Find where the given text appears and provide that cell's center as [x, y] coordinate. 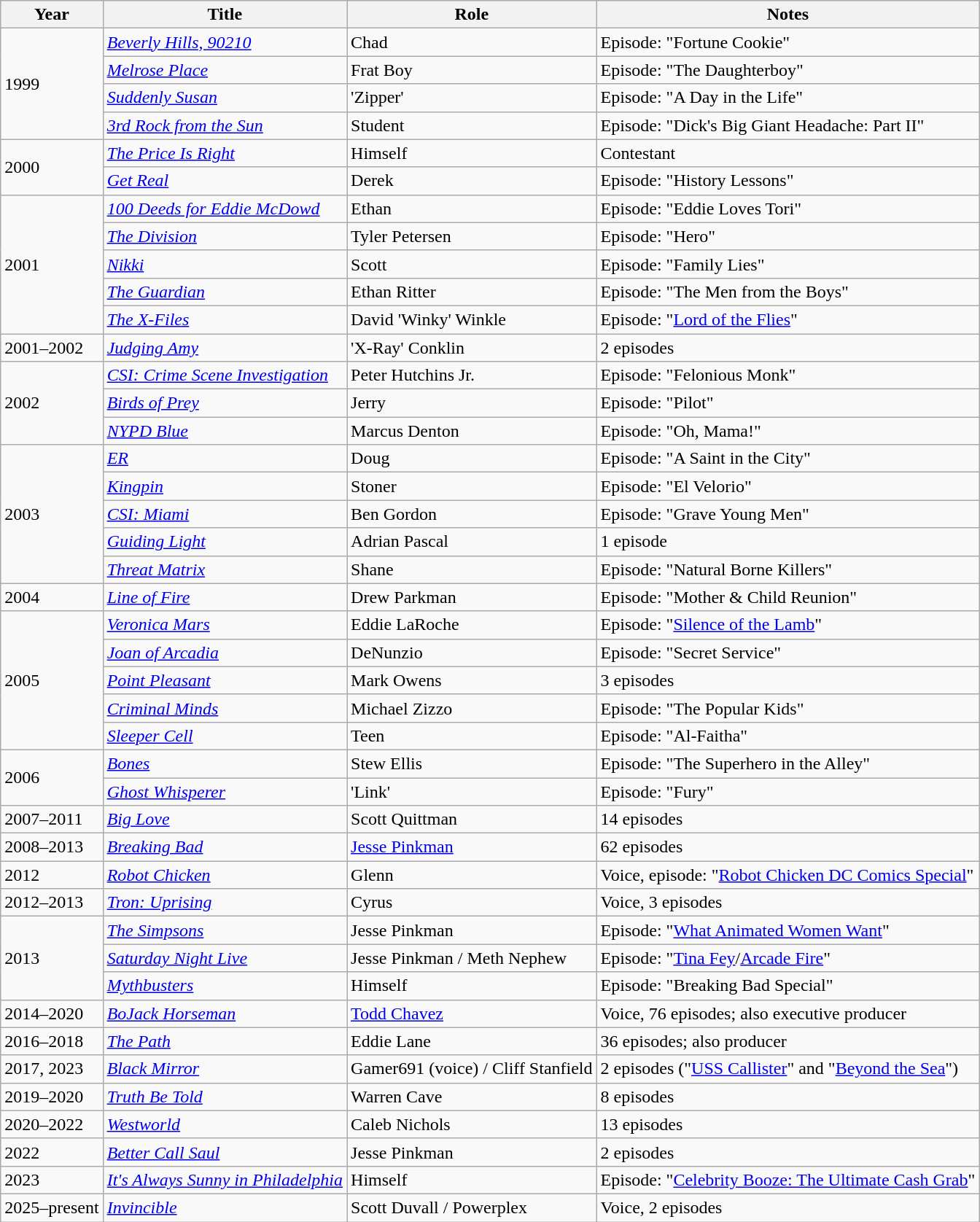
Birds of Prey [225, 403]
Derek [472, 181]
Episode: "The Popular Kids" [787, 708]
Tron: Uprising [225, 903]
Ethan Ritter [472, 292]
2025–present [52, 1207]
BoJack Horseman [225, 1013]
The Simpsons [225, 930]
Beverly Hills, 90210 [225, 42]
The Division [225, 236]
'X-Ray' Conklin [472, 348]
2013 [52, 958]
Contestant [787, 153]
Episode: "Dick's Big Giant Headache: Part II" [787, 125]
Saturday Night Live [225, 958]
2 episodes ("USS Callister" and "Beyond the Sea") [787, 1069]
Big Love [225, 820]
CSI: Crime Scene Investigation [225, 375]
2002 [52, 403]
2008–2013 [52, 847]
NYPD Blue [225, 431]
Bones [225, 763]
Marcus Denton [472, 431]
62 episodes [787, 847]
Episode: "Lord of the Flies" [787, 319]
2016–2018 [52, 1041]
Voice, episode: "Robot Chicken DC Comics Special" [787, 875]
Guiding Light [225, 542]
Robot Chicken [225, 875]
2000 [52, 167]
Tyler Petersen [472, 236]
Nikki [225, 264]
Ghost Whisperer [225, 791]
Student [472, 125]
Peter Hutchins Jr. [472, 375]
Notes [787, 15]
DeNunzio [472, 653]
Episode: "A Saint in the City" [787, 459]
Episode: "What Animated Women Want" [787, 930]
Episode: "El Velorio" [787, 486]
It's Always Sunny in Philadelphia [225, 1180]
Episode: "Grave Young Men" [787, 514]
Scott [472, 264]
Episode: "The Men from the Boys" [787, 292]
Gamer691 (voice) / Cliff Stanfield [472, 1069]
The X-Files [225, 319]
Title [225, 15]
2017, 2023 [52, 1069]
Joan of Arcadia [225, 653]
13 episodes [787, 1124]
Episode: "Fury" [787, 791]
Point Pleasant [225, 680]
Mythbusters [225, 986]
Drew Parkman [472, 597]
Westworld [225, 1124]
Jesse Pinkman / Meth Nephew [472, 958]
Veronica Mars [225, 625]
Black Mirror [225, 1069]
Episode: "Mother & Child Reunion" [787, 597]
100 Deeds for Eddie McDowd [225, 209]
36 episodes; also producer [787, 1041]
Episode: "Secret Service" [787, 653]
Threat Matrix [225, 569]
Adrian Pascal [472, 542]
Scott Quittman [472, 820]
Truth Be Told [225, 1097]
Invincible [225, 1207]
Episode: "Al-Faitha" [787, 736]
Judging Amy [225, 348]
Episode: "Natural Borne Killers" [787, 569]
Frat Boy [472, 70]
2006 [52, 777]
1999 [52, 84]
'Link' [472, 791]
Ethan [472, 209]
Jerry [472, 403]
2012 [52, 875]
Episode: "Breaking Bad Special" [787, 986]
David 'Winky' Winkle [472, 319]
2020–2022 [52, 1124]
The Path [225, 1041]
Episode: "History Lessons" [787, 181]
Episode: "Hero" [787, 236]
Caleb Nichols [472, 1124]
2012–2013 [52, 903]
Get Real [225, 181]
Episode: "Pilot" [787, 403]
Kingpin [225, 486]
1 episode [787, 542]
2001 [52, 264]
Episode: "Felonious Monk" [787, 375]
3 episodes [787, 680]
Episode: "The Daughterboy" [787, 70]
Stoner [472, 486]
Warren Cave [472, 1097]
Michael Zizzo [472, 708]
The Guardian [225, 292]
Episode: "Eddie Loves Tori" [787, 209]
ER [225, 459]
Episode: "Tina Fey/Arcade Fire" [787, 958]
Cyrus [472, 903]
Role [472, 15]
Voice, 76 episodes; also executive producer [787, 1013]
2004 [52, 597]
CSI: Miami [225, 514]
Episode: "A Day in the Life" [787, 98]
Better Call Saul [225, 1152]
Episode: "Oh, Mama!" [787, 431]
2003 [52, 514]
Mark Owens [472, 680]
2007–2011 [52, 820]
Glenn [472, 875]
Voice, 3 episodes [787, 903]
Scott Duvall / Powerplex [472, 1207]
Stew Ellis [472, 763]
Teen [472, 736]
2022 [52, 1152]
Voice, 2 episodes [787, 1207]
2023 [52, 1180]
Shane [472, 569]
Doug [472, 459]
2001–2002 [52, 348]
Chad [472, 42]
Todd Chavez [472, 1013]
'Zipper' [472, 98]
14 episodes [787, 820]
Sleeper Cell [225, 736]
Episode: "Family Lies" [787, 264]
Eddie Lane [472, 1041]
Criminal Minds [225, 708]
Breaking Bad [225, 847]
The Price Is Right [225, 153]
3rd Rock from the Sun [225, 125]
Episode: "Silence of the Lamb" [787, 625]
Ben Gordon [472, 514]
Year [52, 15]
Episode: "The Superhero in the Alley" [787, 763]
2014–2020 [52, 1013]
Line of Fire [225, 597]
Eddie LaRoche [472, 625]
2005 [52, 680]
2019–2020 [52, 1097]
Episode: "Celebrity Booze: The Ultimate Cash Grab" [787, 1180]
8 episodes [787, 1097]
Melrose Place [225, 70]
Suddenly Susan [225, 98]
Episode: "Fortune Cookie" [787, 42]
